Pinpoint the cell where the given text exists, returning its [x, y] midpoint coordinate. 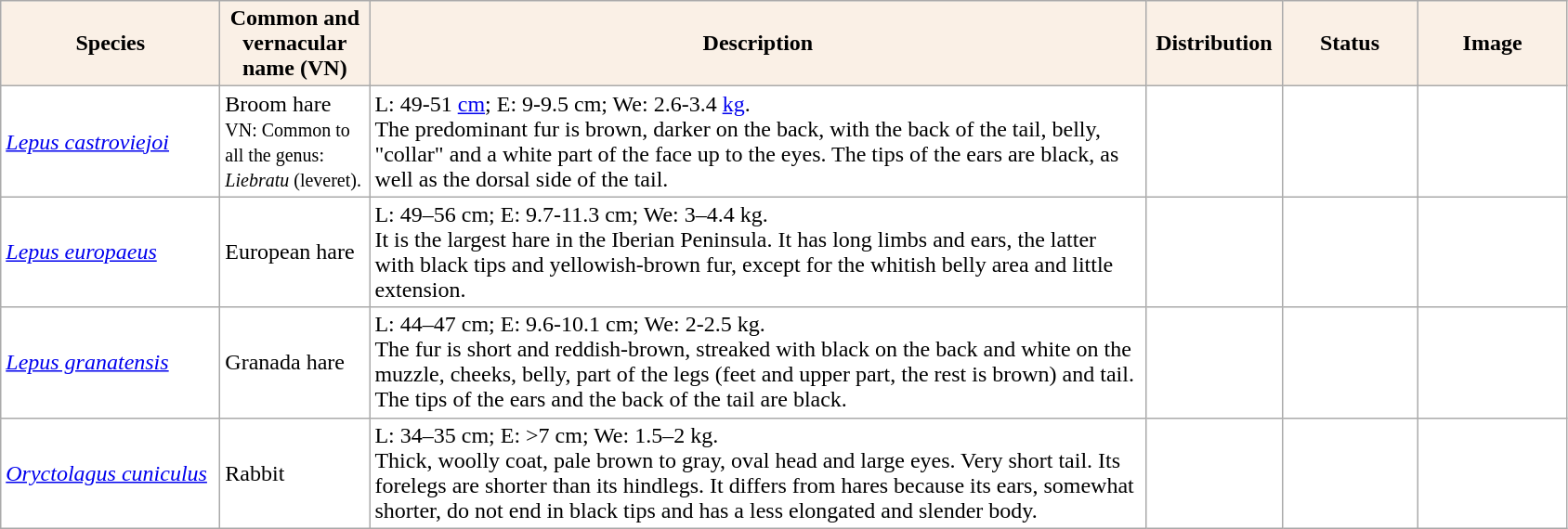
Granada hare [295, 362]
Common and vernacular name (VN) [295, 44]
Oryctolagus cuniculus [111, 473]
Distribution [1214, 44]
Lepus europaeus [111, 252]
Image [1492, 44]
European hare [295, 252]
Rabbit [295, 473]
Lepus granatensis [111, 362]
Status [1350, 44]
Lepus castroviejoi [111, 141]
Description [758, 44]
Broom hareVN: Common to all the genus: Liebratu (leveret). [295, 141]
Species [111, 44]
